From the cell containing the given text, extract its center point as [x, y] coordinate. 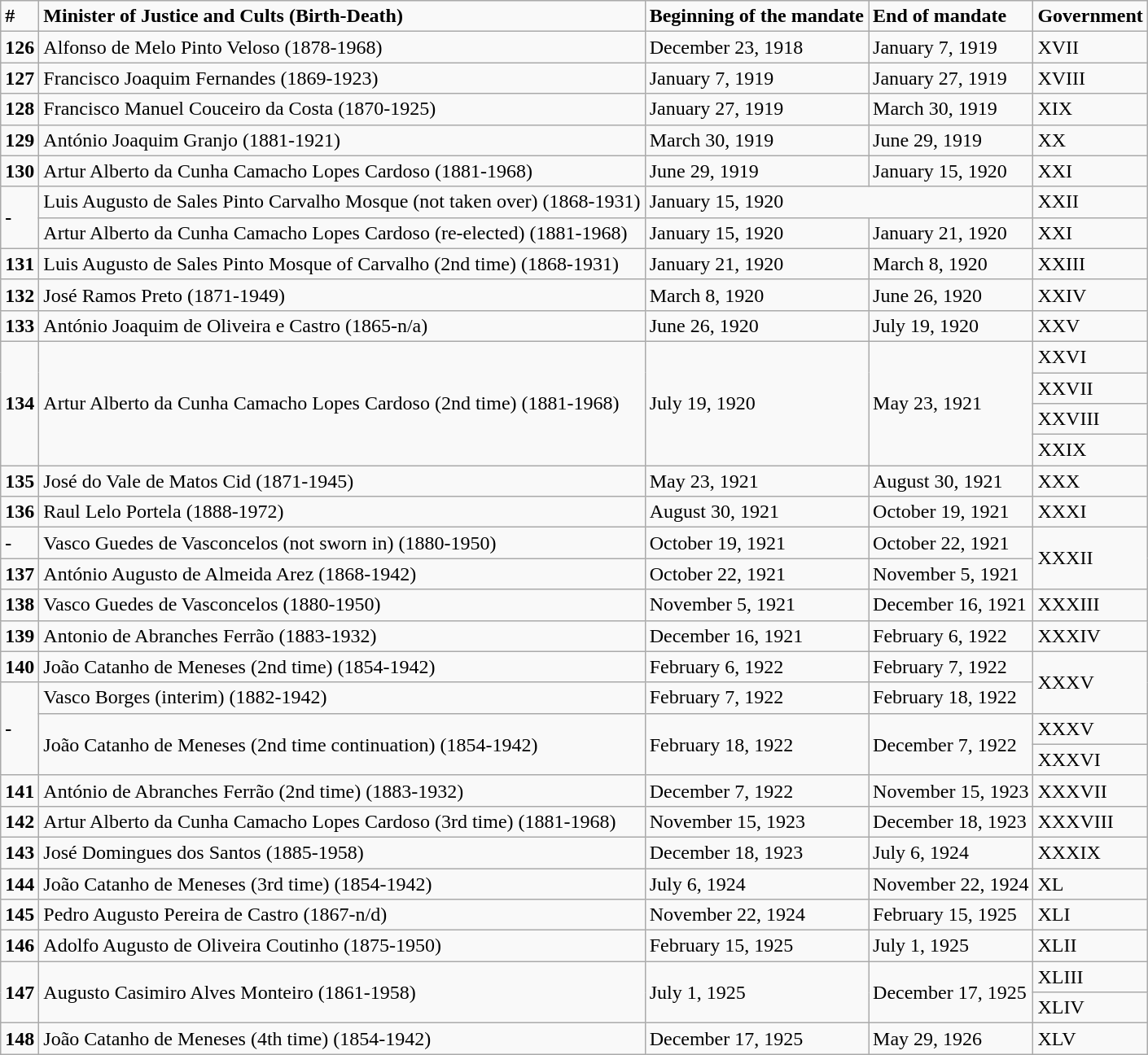
Artur Alberto da Cunha Camacho Lopes Cardoso (3rd time) (1881-1968) [342, 821]
João Catanho de Meneses (2nd time) (1854-1942) [342, 667]
XVIII [1090, 78]
144 [20, 883]
XIX [1090, 109]
Francisco Joaquim Fernandes (1869-1923) [342, 78]
XXXII [1090, 558]
146 [20, 946]
XXX [1090, 481]
XXXVIII [1090, 821]
XXVIII [1090, 419]
José Ramos Preto (1871-1949) [342, 295]
Beginning of the mandate [756, 16]
XLIII [1090, 977]
José Domingues dos Santos (1885-1958) [342, 852]
135 [20, 481]
Vasco Guedes de Vasconcelos (1880-1950) [342, 605]
XLII [1090, 946]
XL [1090, 883]
XLV [1090, 1039]
133 [20, 326]
XXXVII [1090, 790]
130 [20, 171]
148 [20, 1039]
# [20, 16]
Pedro Augusto Pereira de Castro (1867-n/d) [342, 915]
145 [20, 915]
128 [20, 109]
João Catanho de Meneses (3rd time) (1854-1942) [342, 883]
XXIX [1090, 450]
Francisco Manuel Couceiro da Costa (1870-1925) [342, 109]
138 [20, 605]
136 [20, 512]
XXXIII [1090, 605]
XXXIX [1090, 852]
Artur Alberto da Cunha Camacho Lopes Cardoso (2nd time) (1881-1968) [342, 403]
XXXI [1090, 512]
Raul Lelo Portela (1888-1972) [342, 512]
139 [20, 636]
João Catanho de Meneses (2nd time continuation) (1854-1942) [342, 744]
143 [20, 852]
142 [20, 821]
Alfonso de Melo Pinto Veloso (1878-1968) [342, 47]
140 [20, 667]
129 [20, 140]
137 [20, 574]
XLI [1090, 915]
Luis Augusto de Sales Pinto Carvalho Mosque (not taken over) (1868-1931) [342, 202]
Artur Alberto da Cunha Camacho Lopes Cardoso (1881-1968) [342, 171]
Vasco Borges (interim) (1882-1942) [342, 698]
João Catanho de Meneses (4th time) (1854-1942) [342, 1039]
Luis Augusto de Sales Pinto Mosque of Carvalho (2nd time) (1868-1931) [342, 264]
Government [1090, 16]
147 [20, 992]
May 29, 1926 [951, 1039]
António Joaquim Granjo (1881-1921) [342, 140]
XXVI [1090, 357]
XXIV [1090, 295]
XXV [1090, 326]
Augusto Casimiro Alves Monteiro (1861-1958) [342, 992]
XLIV [1090, 1008]
Artur Alberto da Cunha Camacho Lopes Cardoso (re-elected) (1881-1968) [342, 233]
XXVII [1090, 388]
December 23, 1918 [756, 47]
132 [20, 295]
XX [1090, 140]
António Joaquim de Oliveira e Castro (1865-n/a) [342, 326]
End of mandate [951, 16]
Adolfo Augusto de Oliveira Coutinho (1875-1950) [342, 946]
XXII [1090, 202]
131 [20, 264]
XXXIV [1090, 636]
127 [20, 78]
XVII [1090, 47]
Vasco Guedes de Vasconcelos (not sworn in) (1880-1950) [342, 543]
António Augusto de Almeida Arez (1868-1942) [342, 574]
XXXVI [1090, 760]
134 [20, 403]
José do Vale de Matos Cid (1871-1945) [342, 481]
Antonio de Abranches Ferrão (1883-1932) [342, 636]
Minister of Justice and Cults (Birth-Death) [342, 16]
António de Abranches Ferrão (2nd time) (1883-1932) [342, 790]
126 [20, 47]
XXIII [1090, 264]
141 [20, 790]
